Return [X, Y] of the center of cell containing provided text 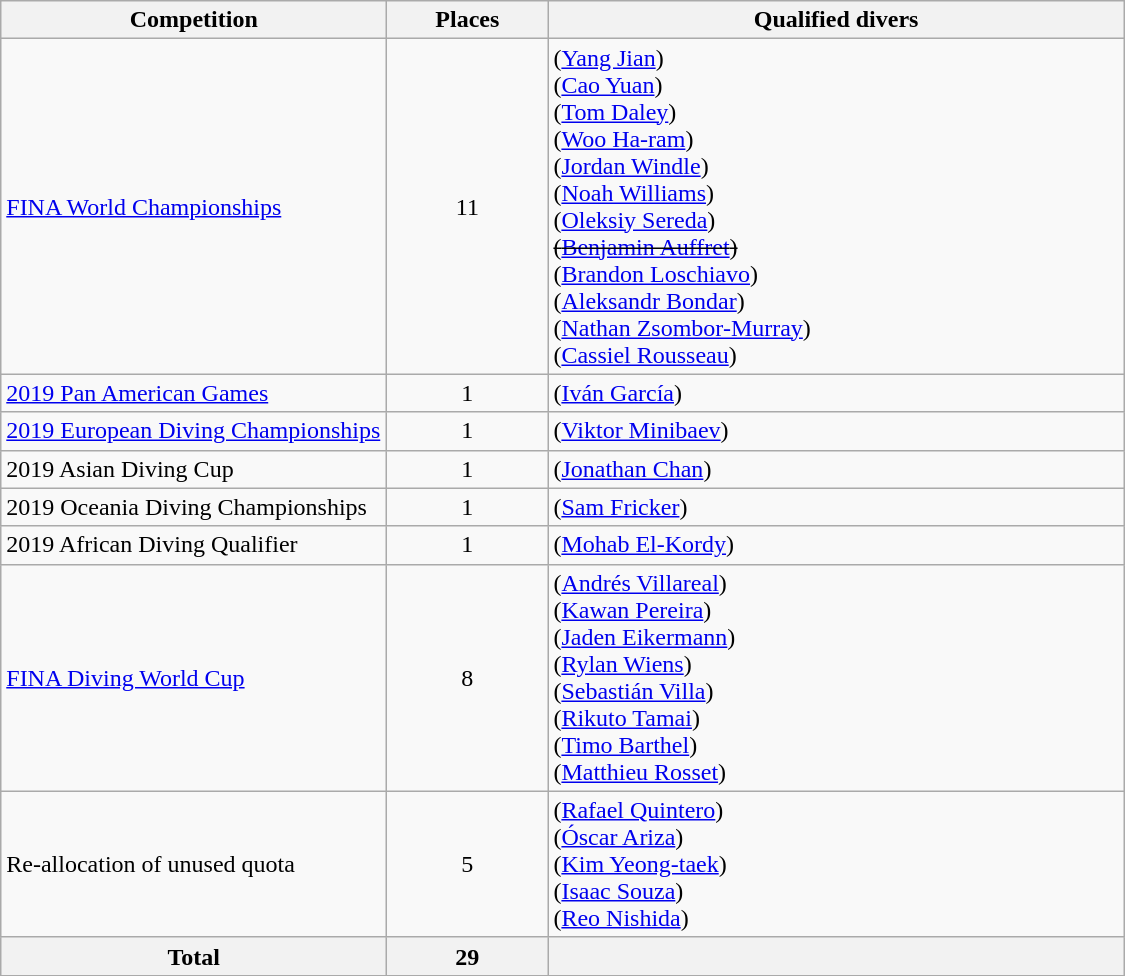
(Sam Fricker) [836, 507]
2019 Pan American Games [194, 393]
FINA World Championships [194, 206]
(Andrés Villareal) (Kawan Pereira) (Jaden Eikermann) (Rylan Wiens) (Sebastián Villa) (Rikuto Tamai) (Timo Barthel) (Matthieu Rosset) [836, 678]
(Iván García) [836, 393]
Total [194, 956]
2019 European Diving Championships [194, 431]
Qualified divers [836, 20]
29 [468, 956]
2019 Asian Diving Cup [194, 469]
(Jonathan Chan) [836, 469]
(Rafael Quintero) (Óscar Ariza) (Kim Yeong-taek) (Isaac Souza) (Reo Nishida) [836, 864]
(Mohab El-Kordy) [836, 545]
Places [468, 20]
11 [468, 206]
8 [468, 678]
2019 Oceania Diving Championships [194, 507]
Re-allocation of unused quota [194, 864]
(Viktor Minibaev) [836, 431]
5 [468, 864]
FINA Diving World Cup [194, 678]
2019 African Diving Qualifier [194, 545]
Competition [194, 20]
